Pinpoint the cell where the given text exists, returning its [x, y] midpoint coordinate. 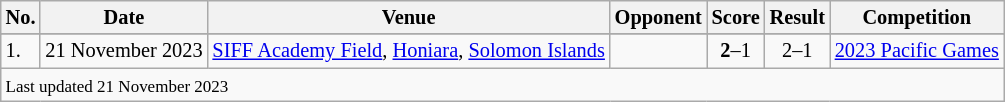
Competition [917, 17]
21 November 2023 [124, 51]
Score [736, 17]
Opponent [658, 17]
No. [21, 17]
SIFF Academy Field, Honiara, Solomon Islands [409, 51]
Result [798, 17]
2023 Pacific Games [917, 51]
Venue [409, 17]
Date [124, 17]
Last updated 21 November 2023 [502, 85]
1. [21, 51]
